Search for the cell housing the specified text and yield its (X, Y) center coordinate. 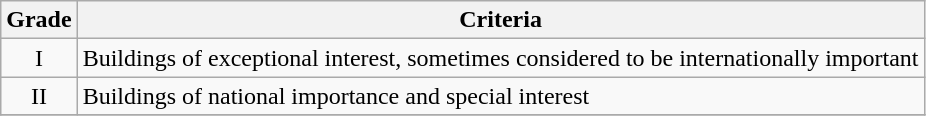
Criteria (500, 20)
Buildings of national importance and special interest (500, 96)
Buildings of exceptional interest, sometimes considered to be internationally important (500, 58)
II (39, 96)
I (39, 58)
Grade (39, 20)
